Find where the given text appears and provide that cell's center as [x, y] coordinate. 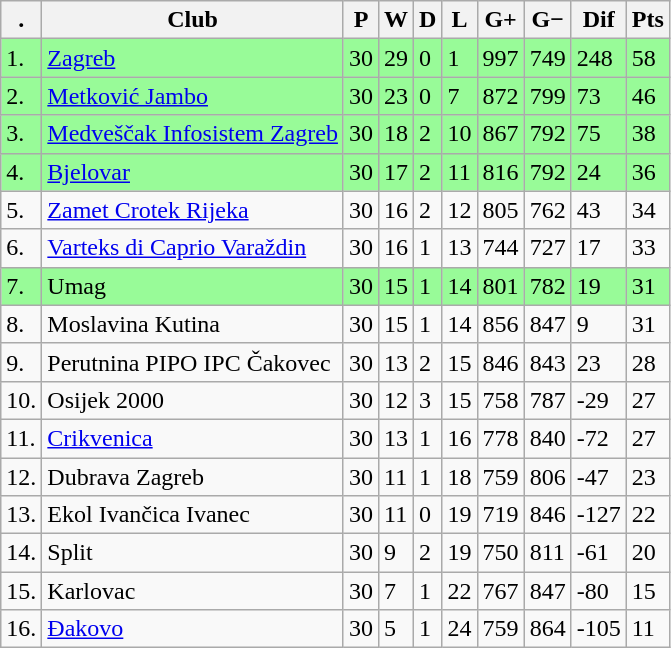
G+ [500, 20]
29 [396, 58]
. [22, 20]
Karlovac [193, 591]
-105 [598, 629]
867 [500, 134]
Metković Jambo [193, 96]
778 [500, 438]
Đakovo [193, 629]
16. [22, 629]
Osijek 2000 [193, 400]
46 [648, 96]
750 [500, 553]
L [460, 20]
28 [648, 362]
805 [500, 210]
7. [22, 286]
38 [648, 134]
33 [648, 248]
1. [22, 58]
Dif [598, 20]
843 [548, 362]
-61 [598, 553]
Zagreb [193, 58]
14. [22, 553]
799 [548, 96]
3 [428, 400]
248 [598, 58]
4. [22, 172]
782 [548, 286]
816 [500, 172]
856 [500, 324]
Club [193, 20]
840 [548, 438]
D [428, 20]
811 [548, 553]
Umag [193, 286]
Split [193, 553]
9. [22, 362]
5. [22, 210]
-47 [598, 477]
6. [22, 248]
58 [648, 58]
749 [548, 58]
-127 [598, 515]
5 [396, 629]
73 [598, 96]
8. [22, 324]
758 [500, 400]
W [396, 20]
G− [548, 20]
Varteks di Caprio Varaždin [193, 248]
872 [500, 96]
Crikvenica [193, 438]
3. [22, 134]
767 [500, 591]
997 [500, 58]
Ekol Ivančica Ivanec [193, 515]
864 [548, 629]
727 [548, 248]
787 [548, 400]
P [360, 20]
-29 [598, 400]
806 [548, 477]
Perutnina PIPO IPC Čakovec [193, 362]
801 [500, 286]
12. [22, 477]
15. [22, 591]
744 [500, 248]
Bjelovar [193, 172]
-80 [598, 591]
75 [598, 134]
43 [598, 210]
2. [22, 96]
Moslavina Kutina [193, 324]
34 [648, 210]
-72 [598, 438]
13. [22, 515]
11. [22, 438]
10 [460, 134]
10. [22, 400]
36 [648, 172]
Zamet Crotek Rijeka [193, 210]
Medveščak Infosistem Zagreb [193, 134]
Dubrava Zagreb [193, 477]
20 [648, 553]
719 [500, 515]
Pts [648, 20]
762 [548, 210]
